Scan for the cell matching the given text and deliver its [X, Y] coordinate at center. 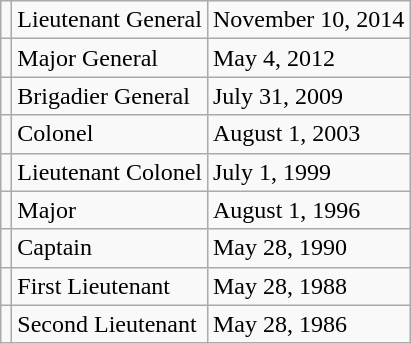
Lieutenant General [110, 20]
Colonel [110, 134]
November 10, 2014 [308, 20]
Lieutenant Colonel [110, 172]
First Lieutenant [110, 286]
Second Lieutenant [110, 324]
August 1, 2003 [308, 134]
Major [110, 210]
May 28, 1988 [308, 286]
July 31, 2009 [308, 96]
May 28, 1990 [308, 248]
Major General [110, 58]
Captain [110, 248]
July 1, 1999 [308, 172]
Brigadier General [110, 96]
May 28, 1986 [308, 324]
August 1, 1996 [308, 210]
May 4, 2012 [308, 58]
